Determine the (x, y) coordinate at the center of the cell enclosing the given text.  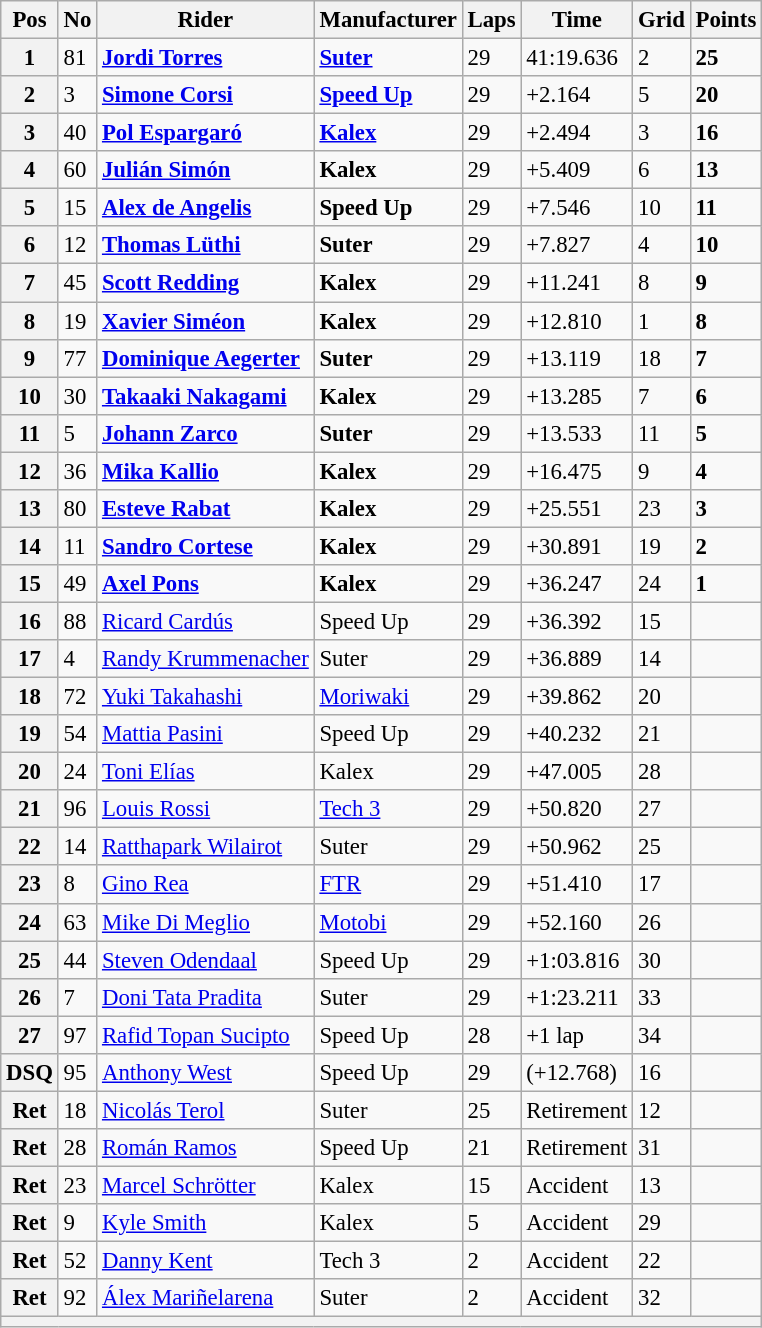
No (77, 20)
Grid (662, 20)
92 (77, 1298)
+51.410 (577, 885)
63 (77, 922)
44 (77, 960)
Toni Elías (206, 772)
Yuki Takahashi (206, 697)
+13.285 (577, 396)
Simone Corsi (206, 95)
Mattia Pasini (206, 734)
Anthony West (206, 1073)
Alex de Angelis (206, 208)
34 (662, 1035)
Mika Kallio (206, 471)
96 (77, 809)
54 (77, 734)
Louis Rossi (206, 809)
Álex Mariñelarena (206, 1298)
Marcel Schrötter (206, 1185)
+30.891 (577, 546)
+11.241 (577, 283)
+1 lap (577, 1035)
DSQ (30, 1073)
Time (577, 20)
+1:03.816 (577, 960)
+1:23.211 (577, 997)
+2.164 (577, 95)
+2.494 (577, 133)
+40.232 (577, 734)
Ricard Cardús (206, 621)
Moriwaki (388, 697)
31 (662, 1148)
+13.119 (577, 358)
+47.005 (577, 772)
81 (77, 58)
+7.546 (577, 208)
+50.820 (577, 809)
Steven Odendaal (206, 960)
(+12.768) (577, 1073)
FTR (388, 885)
52 (77, 1261)
Doni Tata Pradita (206, 997)
Motobi (388, 922)
72 (77, 697)
Manufacturer (388, 20)
Román Ramos (206, 1148)
+13.533 (577, 433)
Kyle Smith (206, 1223)
+5.409 (577, 170)
Pol Espargaró (206, 133)
60 (77, 170)
+36.392 (577, 621)
Dominique Aegerter (206, 358)
Xavier Siméon (206, 321)
33 (662, 997)
95 (77, 1073)
Axel Pons (206, 584)
+25.551 (577, 509)
Rider (206, 20)
36 (77, 471)
+39.862 (577, 697)
+36.889 (577, 659)
+12.810 (577, 321)
77 (77, 358)
32 (662, 1298)
Rafid Topan Sucipto (206, 1035)
Mike Di Meglio (206, 922)
Thomas Lüthi (206, 245)
Sandro Cortese (206, 546)
45 (77, 283)
Esteve Rabat (206, 509)
49 (77, 584)
Julián Simón (206, 170)
Nicolás Terol (206, 1110)
Takaaki Nakagami (206, 396)
40 (77, 133)
+52.160 (577, 922)
41:19.636 (577, 58)
Points (726, 20)
Johann Zarco (206, 433)
+16.475 (577, 471)
Pos (30, 20)
Ratthapark Wilairot (206, 847)
88 (77, 621)
80 (77, 509)
+7.827 (577, 245)
Gino Rea (206, 885)
+36.247 (577, 584)
Scott Redding (206, 283)
Danny Kent (206, 1261)
97 (77, 1035)
Jordi Torres (206, 58)
Randy Krummenacher (206, 659)
Laps (492, 20)
+50.962 (577, 847)
